For the text-containing cell, return its midpoint in (x, y) coordinate format. 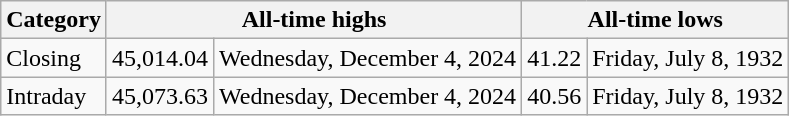
Category (54, 20)
41.22 (554, 58)
All-time lows (656, 20)
All-time highs (314, 20)
40.56 (554, 96)
45,014.04 (160, 58)
45,073.63 (160, 96)
Closing (54, 58)
Intraday (54, 96)
